Return (x, y) of the center of cell containing provided text 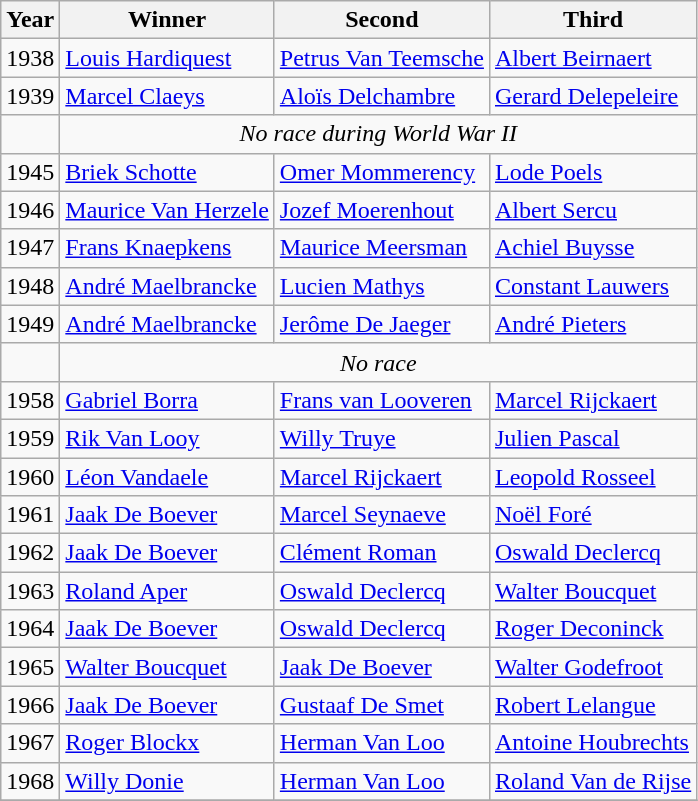
Aloïs Delchambre (382, 96)
Walter Godefroot (592, 667)
Lode Poels (592, 172)
1946 (30, 210)
1967 (30, 743)
1949 (30, 324)
1939 (30, 96)
Winner (168, 20)
1962 (30, 553)
Second (382, 20)
Leopold Rosseel (592, 477)
Marcel Seynaeve (382, 515)
1961 (30, 515)
1959 (30, 438)
1945 (30, 172)
No race during World War II (378, 134)
Petrus Van Teemsche (382, 58)
Robert Lelangue (592, 705)
Roger Blockx (168, 743)
Willy Donie (168, 781)
Achiel Buysse (592, 248)
Roger Deconinck (592, 629)
Maurice Meersman (382, 248)
Albert Beirnaert (592, 58)
Roland Van de Rijse (592, 781)
Antoine Houbrechts (592, 743)
Julien Pascal (592, 438)
Frans van Looveren (382, 400)
1966 (30, 705)
Year (30, 20)
Gabriel Borra (168, 400)
Clément Roman (382, 553)
1958 (30, 400)
1960 (30, 477)
Noël Foré (592, 515)
1938 (30, 58)
Omer Mommerency (382, 172)
1948 (30, 286)
1963 (30, 591)
Lucien Mathys (382, 286)
Third (592, 20)
Briek Schotte (168, 172)
Constant Lauwers (592, 286)
Willy Truye (382, 438)
No race (378, 362)
Frans Knaepkens (168, 248)
Louis Hardiquest (168, 58)
1965 (30, 667)
1968 (30, 781)
Rik Van Looy (168, 438)
Albert Sercu (592, 210)
Jerôme De Jaeger (382, 324)
Gerard Delepeleire (592, 96)
Jozef Moerenhout (382, 210)
Marcel Claeys (168, 96)
Léon Vandaele (168, 477)
1964 (30, 629)
Maurice Van Herzele (168, 210)
Roland Aper (168, 591)
Gustaaf De Smet (382, 705)
André Pieters (592, 324)
1947 (30, 248)
